Provide the [x, y] coordinate of the cell's center where the given text is located.  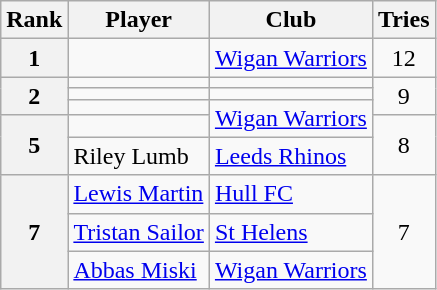
Riley Lumb [139, 156]
5 [34, 145]
9 [404, 96]
Hull FC [290, 194]
1 [34, 58]
Lewis Martin [139, 194]
Player [139, 20]
Tries [404, 20]
8 [404, 145]
2 [34, 96]
Rank [34, 20]
12 [404, 58]
Leeds Rhinos [290, 156]
Club [290, 20]
St Helens [290, 232]
Abbas Miski [139, 270]
Tristan Sailor [139, 232]
